From the cell containing the given text, extract its center point as (X, Y) coordinate. 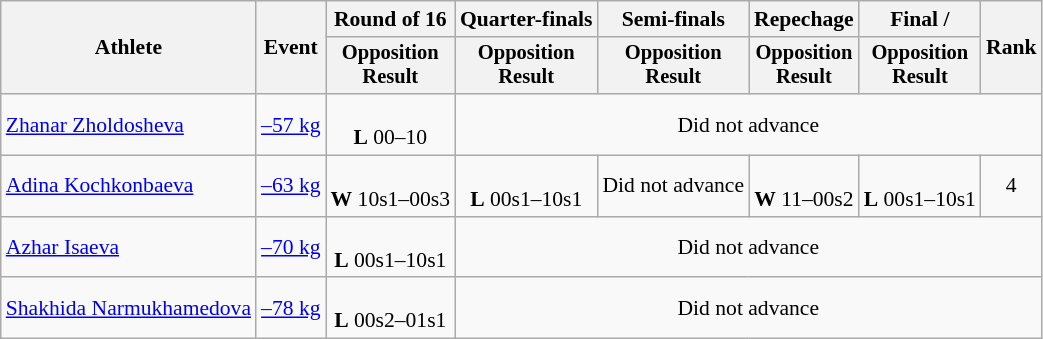
–57 kg (290, 124)
Zhanar Zholdosheva (128, 124)
W 10s1–00s3 (390, 186)
Athlete (128, 48)
–70 kg (290, 248)
Quarter-finals (526, 19)
Final / (920, 19)
Repechage (804, 19)
–78 kg (290, 308)
W 11–00s2 (804, 186)
–63 kg (290, 186)
Azhar Isaeva (128, 248)
4 (1012, 186)
L 00–10 (390, 124)
L 00s2–01s1 (390, 308)
Event (290, 48)
Semi-finals (673, 19)
Rank (1012, 48)
Round of 16 (390, 19)
Shakhida Narmukhamedova (128, 308)
Adina Kochkonbaeva (128, 186)
